Locate the cell with the specified text and output its [X, Y] center coordinate. 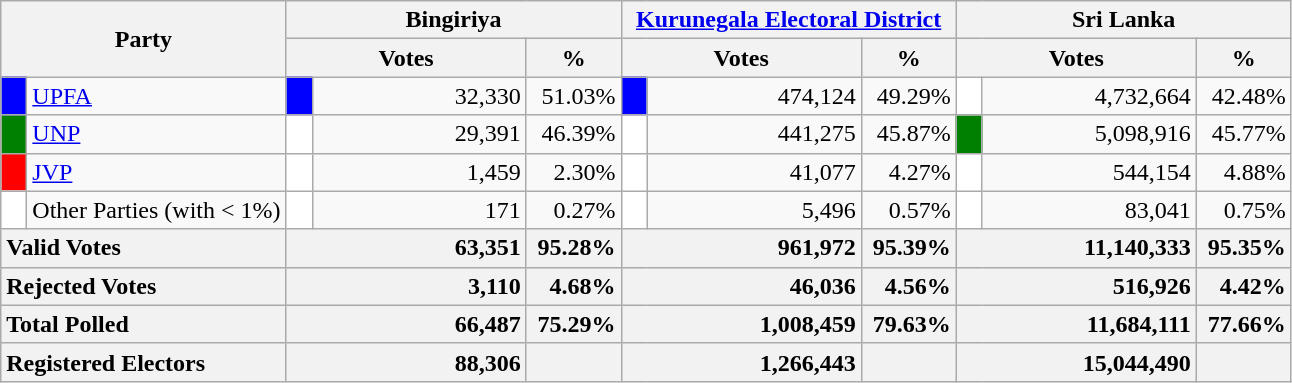
4,732,664 [1089, 96]
3,110 [406, 286]
Total Polled [144, 324]
75.29% [574, 324]
46.39% [574, 134]
45.87% [908, 134]
95.35% [1244, 248]
11,140,333 [1076, 248]
5,098,916 [1089, 134]
0.57% [908, 210]
544,154 [1089, 172]
Sri Lanka [1124, 20]
42.48% [1244, 96]
63,351 [406, 248]
Registered Electors [144, 362]
Bingiriya [454, 20]
171 [419, 210]
JVP [156, 172]
95.28% [574, 248]
Party [144, 39]
UPFA [156, 96]
Valid Votes [144, 248]
95.39% [908, 248]
1,459 [419, 172]
4.88% [1244, 172]
Rejected Votes [144, 286]
11,684,111 [1076, 324]
15,044,490 [1076, 362]
29,391 [419, 134]
46,036 [741, 286]
441,275 [754, 134]
1,266,443 [741, 362]
79.63% [908, 324]
4.27% [908, 172]
77.66% [1244, 324]
4.68% [574, 286]
2.30% [574, 172]
4.56% [908, 286]
474,124 [754, 96]
Kurunegala Electoral District [788, 20]
0.75% [1244, 210]
0.27% [574, 210]
4.42% [1244, 286]
49.29% [908, 96]
UNP [156, 134]
961,972 [741, 248]
51.03% [574, 96]
5,496 [754, 210]
Other Parties (with < 1%) [156, 210]
32,330 [419, 96]
45.77% [1244, 134]
66,487 [406, 324]
1,008,459 [741, 324]
88,306 [406, 362]
41,077 [754, 172]
83,041 [1089, 210]
516,926 [1076, 286]
